Scan for the cell matching the given text and deliver its (x, y) coordinate at center. 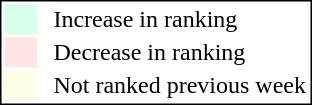
Increase in ranking (180, 19)
Not ranked previous week (180, 85)
Decrease in ranking (180, 53)
